Provide the (X, Y) coordinate of the cell's center where the given text is located.  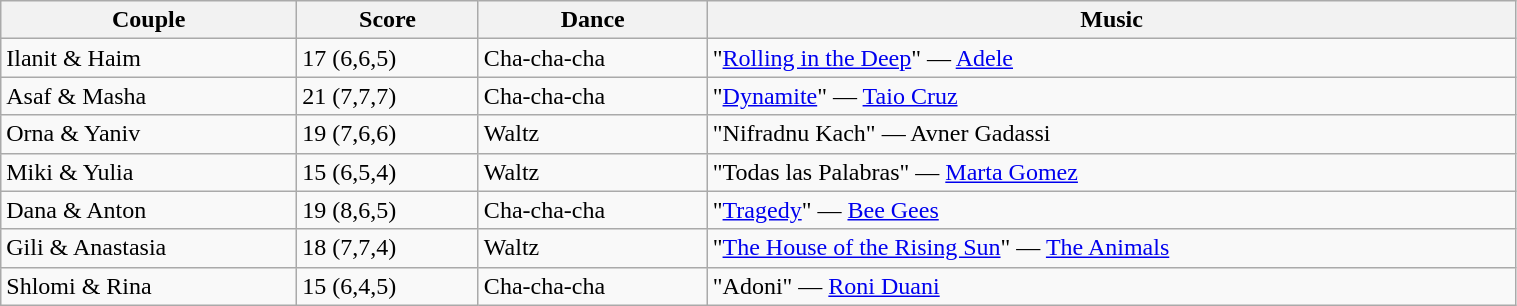
19 (8,6,5) (388, 210)
"Rolling in the Deep" — Adele (1112, 58)
Orna & Yaniv (149, 134)
Ilanit & Haim (149, 58)
17 (6,6,5) (388, 58)
21 (7,7,7) (388, 96)
19 (7,6,6) (388, 134)
"Adoni" — Roni Duani (1112, 286)
"The House of the Rising Sun" — The Animals (1112, 248)
"Tragedy" — Bee Gees (1112, 210)
Dance (592, 20)
"Nifradnu Kach" — Avner Gadassi (1112, 134)
"Todas las Palabras" — Marta Gomez (1112, 172)
"Dynamite" — Taio Cruz (1112, 96)
Dana & Anton (149, 210)
Score (388, 20)
Couple (149, 20)
18 (7,7,4) (388, 248)
Gili & Anastasia (149, 248)
Asaf & Masha (149, 96)
Shlomi & Rina (149, 286)
Music (1112, 20)
15 (6,4,5) (388, 286)
15 (6,5,4) (388, 172)
Miki & Yulia (149, 172)
